Search for the cell housing the specified text and yield its [X, Y] center coordinate. 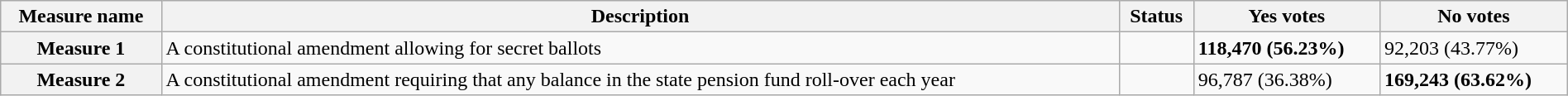
96,787 (36.38%) [1287, 79]
Measure name [81, 17]
No votes [1474, 17]
92,203 (43.77%) [1474, 48]
Status [1156, 17]
A constitutional amendment requiring that any balance in the state pension fund roll-over each year [640, 79]
Measure 2 [81, 79]
169,243 (63.62%) [1474, 79]
Description [640, 17]
A constitutional amendment allowing for secret ballots [640, 48]
Yes votes [1287, 17]
118,470 (56.23%) [1287, 48]
Measure 1 [81, 48]
